Find where the given text appears and provide that cell's center as [x, y] coordinate. 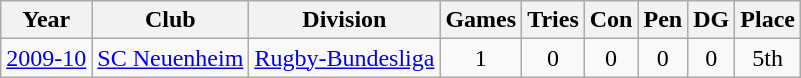
Rugby-Bundesliga [344, 58]
Tries [554, 20]
Place [768, 20]
5th [768, 58]
Con [611, 20]
1 [481, 58]
Division [344, 20]
Games [481, 20]
Club [170, 20]
2009-10 [46, 58]
DG [712, 20]
SC Neuenheim [170, 58]
Pen [663, 20]
Year [46, 20]
